Search for the cell housing the specified text and yield its (X, Y) center coordinate. 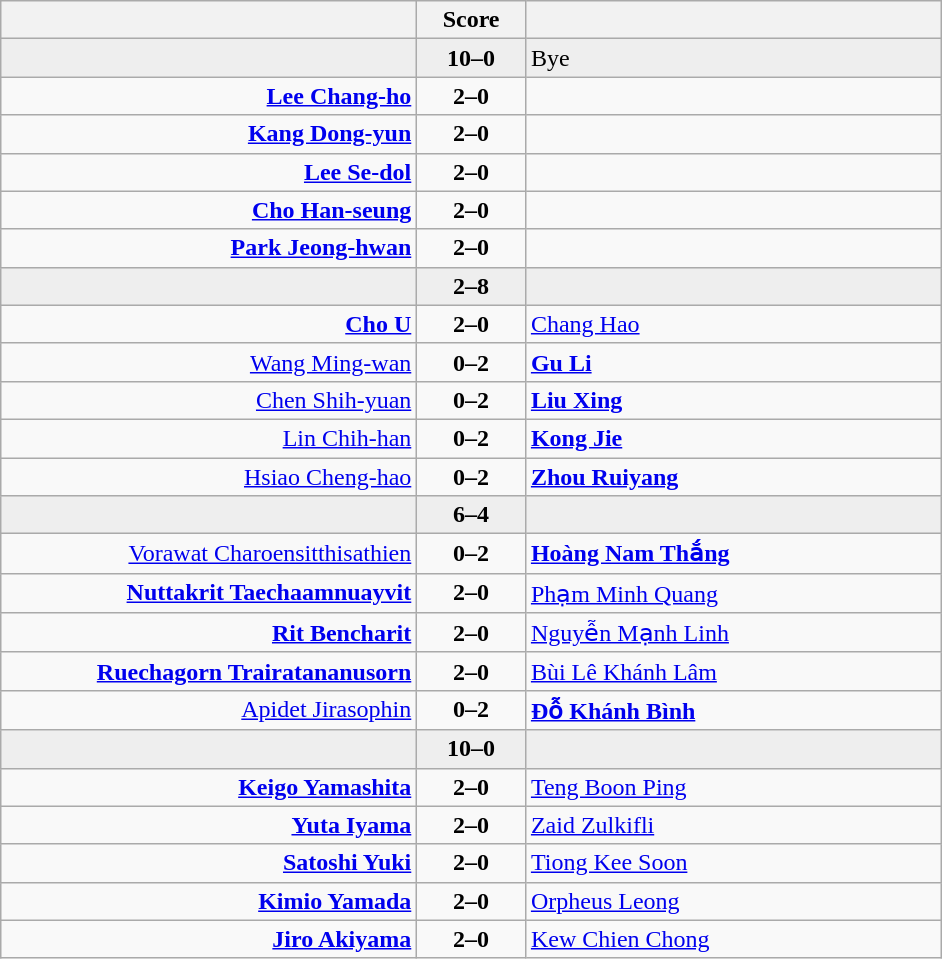
Lee Chang-ho (209, 96)
Kong Jie (733, 438)
Teng Boon Ping (733, 787)
Cho Han-seung (209, 210)
Keigo Yamashita (209, 787)
Nguyễn Mạnh Linh (733, 633)
Chen Shih-yuan (209, 400)
Bye (733, 58)
Kew Chien Chong (733, 939)
Lee Se-dol (209, 172)
Zhou Ruiyang (733, 477)
Ruechagorn Trairatananusorn (209, 671)
Zaid Zulkifli (733, 825)
Hsiao Cheng-hao (209, 477)
Tiong Kee Soon (733, 863)
Vorawat Charoensitthisathien (209, 554)
6–4 (472, 515)
Score (472, 20)
Cho U (209, 324)
Satoshi Yuki (209, 863)
Bùi Lê Khánh Lâm (733, 671)
Yuta Iyama (209, 825)
Kang Dong-yun (209, 134)
Phạm Minh Quang (733, 593)
Đỗ Khánh Bình (733, 710)
2–8 (472, 286)
Park Jeong-hwan (209, 248)
Lin Chih-han (209, 438)
Kimio Yamada (209, 901)
Nuttakrit Taechaamnuayvit (209, 593)
Apidet Jirasophin (209, 710)
Hoàng Nam Thắng (733, 554)
Chang Hao (733, 324)
Jiro Akiyama (209, 939)
Orpheus Leong (733, 901)
Gu Li (733, 362)
Rit Bencharit (209, 633)
Liu Xing (733, 400)
Wang Ming-wan (209, 362)
